Provide the (x, y) coordinate of the cell's center where the given text is located.  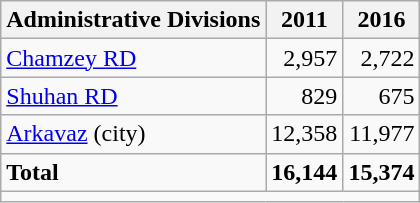
Total (134, 172)
12,358 (304, 134)
2,722 (382, 58)
2011 (304, 20)
11,977 (382, 134)
Arkavaz (city) (134, 134)
16,144 (304, 172)
829 (304, 96)
Administrative Divisions (134, 20)
675 (382, 96)
2,957 (304, 58)
2016 (382, 20)
Chamzey RD (134, 58)
Shuhan RD (134, 96)
15,374 (382, 172)
